Extract the (x, y) coordinate from the center of the cell holding the provided text.  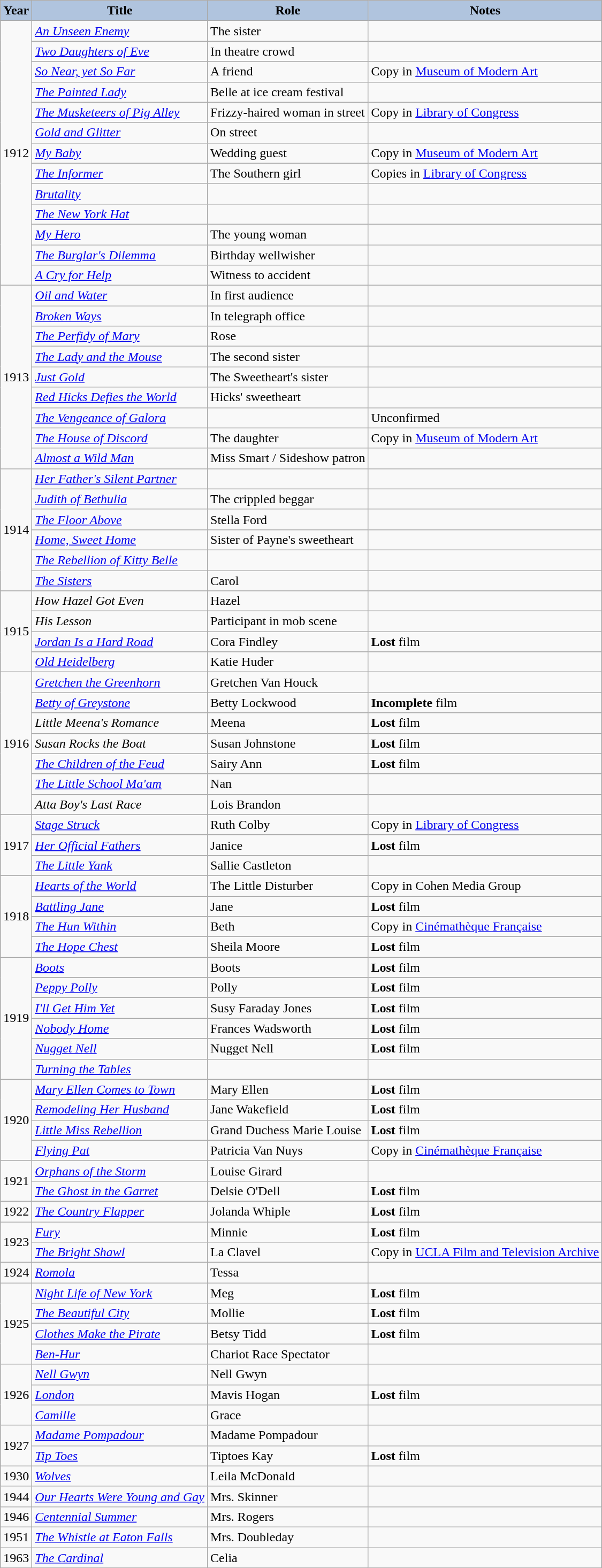
1951 (16, 1537)
Sallie Castleton (288, 865)
Oil and Water (120, 296)
Orphans of the Storm (120, 1171)
Remodeling Her Husband (120, 1110)
The Floor Above (120, 519)
Her Father's Silent Partner (120, 479)
Tessa (288, 1273)
How Hazel Got Even (120, 601)
Two Daughters of Eve (120, 51)
Her Official Fathers (120, 845)
Judith of Bethulia (120, 499)
So Near, yet So Far (120, 72)
Louise Girard (288, 1171)
The Sweetheart's sister (288, 377)
Nobody Home (120, 1028)
1925 (16, 1324)
1963 (16, 1558)
Stella Ford (288, 519)
Jane Wakefield (288, 1110)
Frizzy-haired woman in street (288, 112)
Copy in UCLA Film and Television Archive (485, 1252)
Mrs. Rogers (288, 1517)
Role (288, 11)
Gretchen the Greenhorn (120, 682)
1922 (16, 1211)
Hearts of the World (120, 886)
Sairy Ann (288, 764)
The Southern girl (288, 173)
Leila McDonald (288, 1476)
The Burglar's Dilemma (120, 255)
Jolanda Whiple (288, 1211)
The young woman (288, 234)
The New York Hat (120, 214)
1919 (16, 1018)
Turning the Tables (120, 1069)
Grand Duchess Marie Louise (288, 1130)
Frances Wadsworth (288, 1028)
The Cardinal (120, 1558)
On street (288, 133)
Birthday wellwisher (288, 255)
Mary Ellen Comes to Town (120, 1089)
Brutality (120, 194)
1946 (16, 1517)
Wolves (120, 1476)
Miss Smart / Sideshow patron (288, 458)
The Hope Chest (120, 947)
Meena (288, 723)
1917 (16, 845)
Betty Lockwood (288, 703)
Copies in Library of Congress (485, 173)
The daughter (288, 438)
Gretchen Van Houck (288, 682)
Ruth Colby (288, 825)
Witness to accident (288, 275)
Copy in Cohen Media Group (485, 886)
Susy Faraday Jones (288, 1008)
1918 (16, 916)
Unconfirmed (485, 418)
Chariot Race Spectator (288, 1354)
The Children of the Feud (120, 764)
A friend (288, 72)
Our Hearts Were Young and Gay (120, 1496)
Jane (288, 906)
Meg (288, 1293)
Participant in mob scene (288, 621)
Polly (288, 988)
Minnie (288, 1232)
Jordan Is a Hard Road (120, 642)
The Little Disturber (288, 886)
1916 (16, 743)
Mrs. Skinner (288, 1496)
Title (120, 11)
Incomplete film (485, 703)
The Little Yank (120, 865)
The Sisters (120, 580)
The Musketeers of Pig Alley (120, 112)
Clothes Make the Pirate (120, 1334)
La Clavel (288, 1252)
Wedding guest (288, 153)
Nan (288, 784)
In theatre crowd (288, 51)
The Lady and the Mouse (120, 357)
The Beautiful City (120, 1313)
Ben-Hur (120, 1354)
Old Heidelberg (120, 662)
Tiptoes Kay (288, 1456)
In first audience (288, 296)
Hicks' sweetheart (288, 397)
My Baby (120, 153)
1915 (16, 632)
The Informer (120, 173)
Stage Struck (120, 825)
The Little School Ma'am (120, 784)
Little Meena's Romance (120, 723)
Sister of Payne's sweetheart (288, 540)
I'll Get Him Yet (120, 1008)
Fury (120, 1232)
The Rebellion of Kitty Belle (120, 560)
Almost a Wild Man (120, 458)
Betty of Greystone (120, 703)
Night Life of New York (120, 1293)
His Lesson (120, 621)
Just Gold (120, 377)
Janice (288, 845)
The Hun Within (120, 927)
1921 (16, 1181)
1924 (16, 1273)
Red Hicks Defies the World (120, 397)
1930 (16, 1476)
Peppy Polly (120, 988)
Lois Brandon (288, 804)
1923 (16, 1242)
The Country Flapper (120, 1211)
The Bright Shawl (120, 1252)
An Unseen Enemy (120, 31)
1913 (16, 378)
Year (16, 11)
Little Miss Rebellion (120, 1130)
Hazel (288, 601)
1912 (16, 153)
The Painted Lady (120, 92)
My Hero (120, 234)
Cora Findley (288, 642)
Notes (485, 11)
The House of Discord (120, 438)
Beth (288, 927)
Battling Jane (120, 906)
Mary Ellen (288, 1089)
1926 (16, 1395)
Home, Sweet Home (120, 540)
Rose (288, 336)
1920 (16, 1120)
Mollie (288, 1313)
Grace (288, 1415)
The Whistle at Eaton Falls (120, 1537)
Broken Ways (120, 316)
Susan Johnstone (288, 743)
Romola (120, 1273)
The second sister (288, 357)
Sheila Moore (288, 947)
In telegraph office (288, 316)
1927 (16, 1446)
Flying Pat (120, 1150)
The sister (288, 31)
Carol (288, 580)
1944 (16, 1496)
Mavis Hogan (288, 1395)
Atta Boy's Last Race (120, 804)
The Vengeance of Galora (120, 418)
The Ghost in the Garret (120, 1191)
1914 (16, 529)
Camille (120, 1415)
The crippled beggar (288, 499)
Betsy Tidd (288, 1334)
Gold and Glitter (120, 133)
London (120, 1395)
A Cry for Help (120, 275)
Mrs. Doubleday (288, 1537)
Susan Rocks the Boat (120, 743)
Centennial Summer (120, 1517)
Delsie O'Dell (288, 1191)
Belle at ice cream festival (288, 92)
Katie Huder (288, 662)
Patricia Van Nuys (288, 1150)
The Perfidy of Mary (120, 336)
Tip Toes (120, 1456)
Celia (288, 1558)
